Locate the cell with the specified text and output its (x, y) center coordinate. 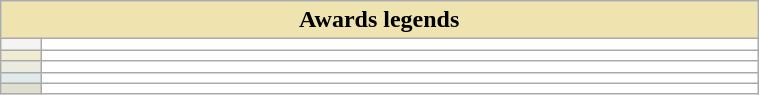
Awards legends (380, 20)
